Detect which cell encompasses the target text, then output its [x, y] center coordinate. 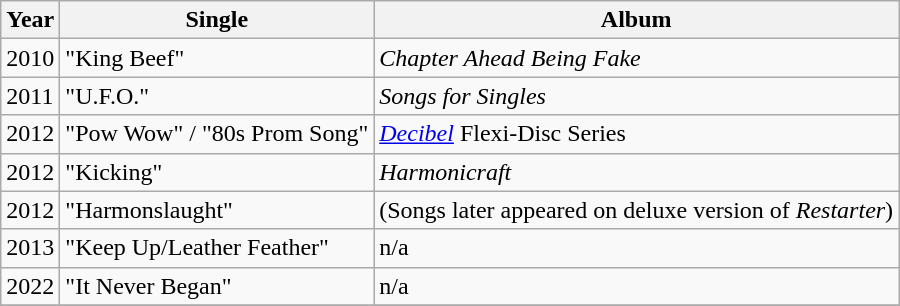
Single [217, 20]
"King Beef" [217, 58]
2013 [30, 248]
2010 [30, 58]
2011 [30, 96]
Harmonicraft [636, 172]
2022 [30, 286]
(Songs later appeared on deluxe version of Restarter) [636, 210]
Chapter Ahead Being Fake [636, 58]
"Harmonslaught" [217, 210]
"U.F.O." [217, 96]
Year [30, 20]
"Keep Up/Leather Feather" [217, 248]
Songs for Singles [636, 96]
Decibel Flexi-Disc Series [636, 134]
"Pow Wow" / "80s Prom Song" [217, 134]
"Kicking" [217, 172]
"It Never Began" [217, 286]
Album [636, 20]
